From the cell containing the given text, extract its center point as (x, y) coordinate. 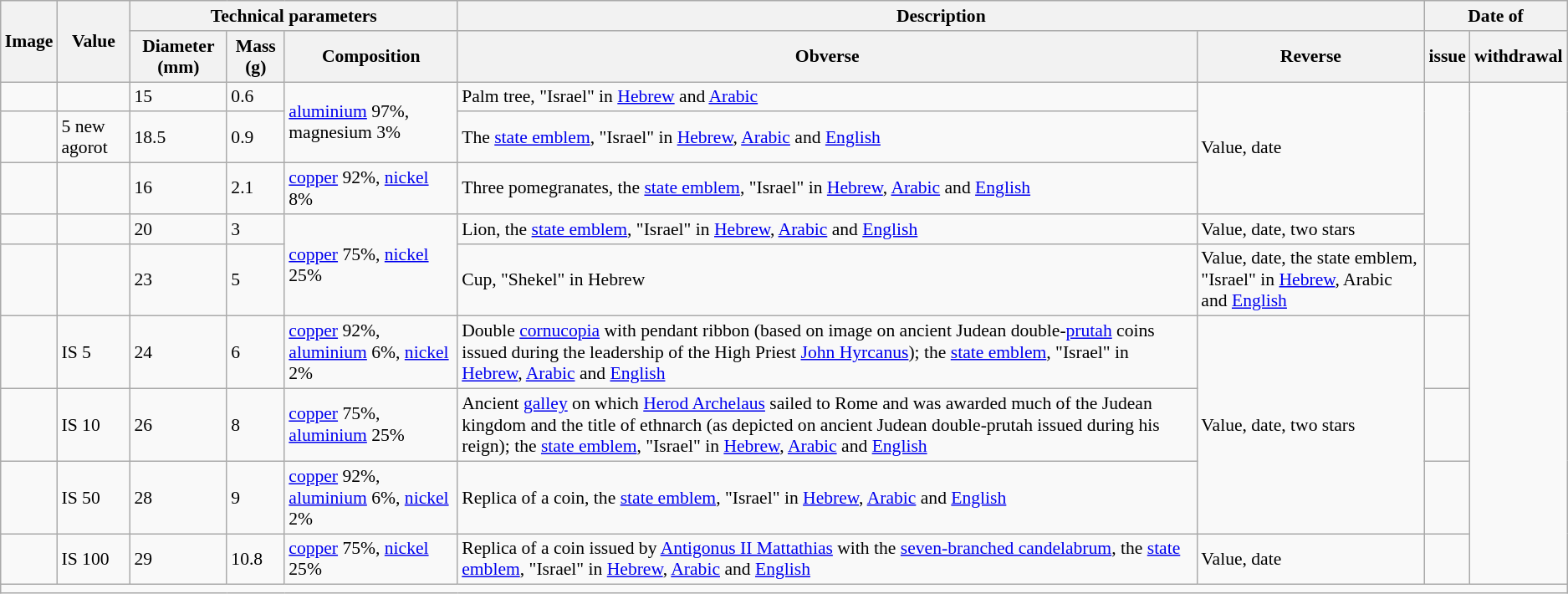
Value (94, 42)
28 (178, 497)
Date of (1495, 16)
20 (178, 229)
Obverse (827, 57)
Image (29, 42)
Reverse (1310, 57)
Palm tree, "Israel" in Hebrew and Arabic (827, 97)
24 (178, 353)
Diameter (mm) (178, 57)
3 (256, 229)
Three pomegranates, the state emblem, "Israel" in Hebrew, Arabic and English (827, 189)
6 (256, 353)
Value, date, the state emblem, "Israel" in Hebrew, Arabic and English (1310, 279)
8 (256, 425)
Replica of a coin, the state emblem, "Israel" in Hebrew, Arabic and English (827, 497)
Mass (g) (256, 57)
23 (178, 279)
Lion, the state emblem, "Israel" in Hebrew, Arabic and English (827, 229)
withdrawal (1519, 57)
0.9 (256, 137)
IS 50 (94, 497)
15 (178, 97)
Cup, "Shekel" in Hebrew (827, 279)
29 (178, 559)
The state emblem, "Israel" in Hebrew, Arabic and English (827, 137)
9 (256, 497)
0.6 (256, 97)
10.8 (256, 559)
5 (256, 279)
26 (178, 425)
copper 75%, aluminium 25% (371, 425)
2.1 (256, 189)
Description (941, 16)
copper 92%, nickel 8% (371, 189)
16 (178, 189)
18.5 (178, 137)
Composition (371, 57)
IS 10 (94, 425)
Replica of a coin issued by Antigonus II Mattathias with the seven-branched candelabrum, the state emblem, "Israel" in Hebrew, Arabic and English (827, 559)
5 new agorot (94, 137)
issue (1447, 57)
Technical parameters (294, 16)
aluminium 97%, magnesium 3% (371, 122)
IS 100 (94, 559)
IS 5 (94, 353)
